Locate the cell with the specified text and output its [X, Y] center coordinate. 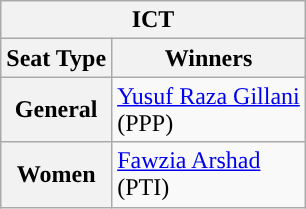
Yusuf Raza Gillani(PPP) [209, 110]
ICT [154, 20]
Seat Type [56, 58]
Women [56, 174]
General [56, 110]
Winners [209, 58]
Fawzia Arshad(PTI) [209, 174]
